Provide the (x, y) coordinate of the cell's center where the given text is located.  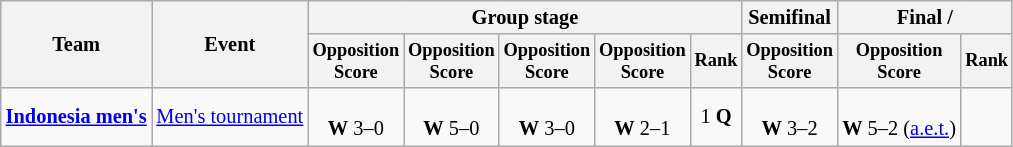
Group stage (525, 17)
W 5–2 (a.e.t.) (898, 117)
Semifinal (790, 17)
1 Q (716, 117)
W 2–1 (643, 117)
Final / (924, 17)
W 5–0 (452, 117)
Men's tournament (230, 117)
Team (76, 44)
W 3–2 (790, 117)
Indonesia men's (76, 117)
Event (230, 44)
